Capture the cell that displays the provided text and extract its [X, Y] central coordinate. 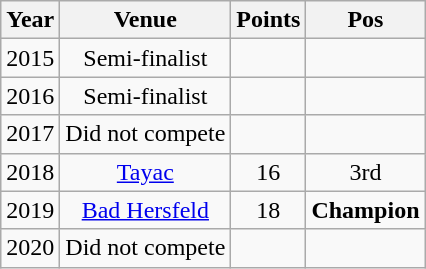
2020 [30, 248]
2015 [30, 58]
3rd [366, 172]
16 [268, 172]
Year [30, 20]
Points [268, 20]
2017 [30, 134]
2019 [30, 210]
Venue [146, 20]
18 [268, 210]
Bad Hersfeld [146, 210]
2016 [30, 96]
2018 [30, 172]
Pos [366, 20]
Champion [366, 210]
Tayac [146, 172]
